From the cell containing the given text, extract its center point as (x, y) coordinate. 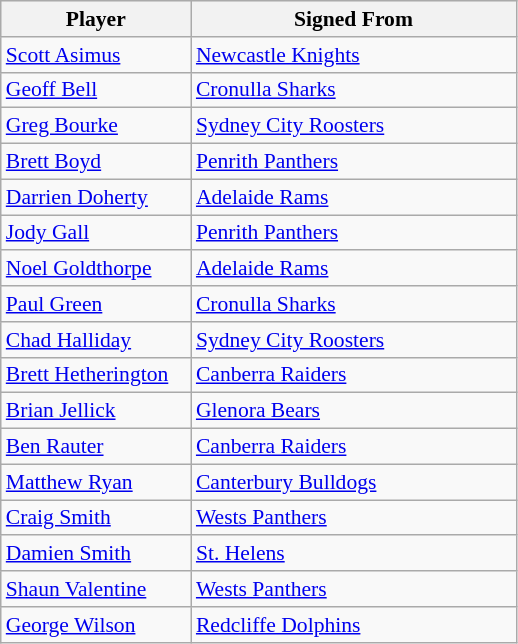
Shaun Valentine (96, 589)
Scott Asimus (96, 55)
Canterbury Bulldogs (354, 482)
Geoff Bell (96, 90)
Redcliffe Dolphins (354, 625)
St. Helens (354, 554)
Noel Goldthorpe (96, 269)
George Wilson (96, 625)
Signed From (354, 19)
Chad Halliday (96, 340)
Damien Smith (96, 554)
Paul Green (96, 304)
Brett Hetherington (96, 375)
Craig Smith (96, 518)
Player (96, 19)
Darrien Doherty (96, 197)
Greg Bourke (96, 126)
Matthew Ryan (96, 482)
Glenora Bears (354, 411)
Brian Jellick (96, 411)
Ben Rauter (96, 447)
Newcastle Knights (354, 55)
Brett Boyd (96, 162)
Jody Gall (96, 233)
